Search for the cell housing the specified text and yield its [x, y] center coordinate. 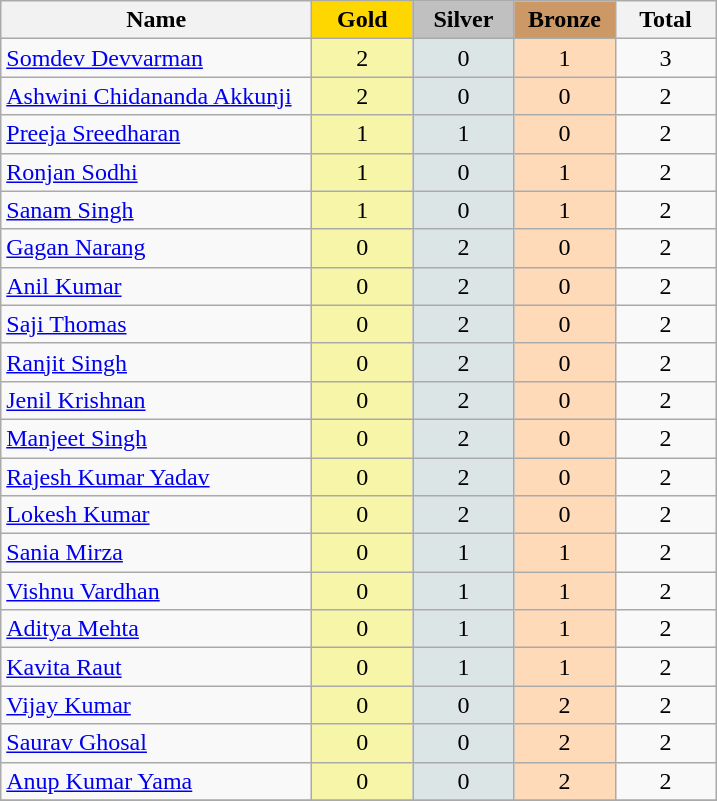
Ranjit Singh [156, 362]
Gold [362, 20]
Name [156, 20]
Bronze [564, 20]
Preeja Sreedharan [156, 134]
3 [666, 58]
Ronjan Sodhi [156, 172]
Ashwini Chidananda Akkunji [156, 96]
Lokesh Kumar [156, 515]
Anil Kumar [156, 286]
Anup Kumar Yama [156, 781]
Vijay Kumar [156, 705]
Sanam Singh [156, 210]
Total [666, 20]
Vishnu Vardhan [156, 591]
Silver [464, 20]
Sania Mirza [156, 553]
Saji Thomas [156, 324]
Rajesh Kumar Yadav [156, 477]
Manjeet Singh [156, 438]
Somdev Devvarman [156, 58]
Saurav Ghosal [156, 743]
Aditya Mehta [156, 629]
Jenil Krishnan [156, 400]
Kavita Raut [156, 667]
Gagan Narang [156, 248]
